Find where the given text appears and provide that cell's center as [x, y] coordinate. 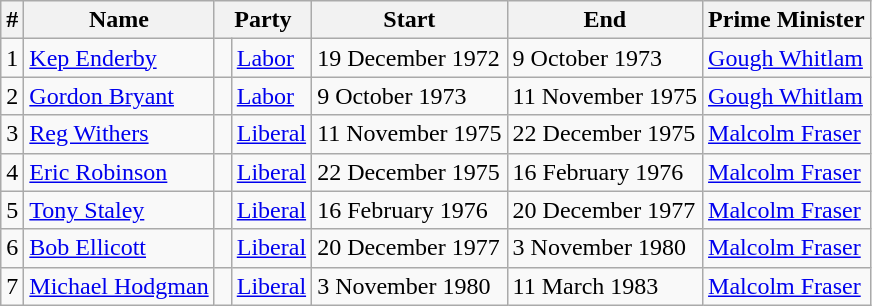
End [604, 20]
6 [12, 248]
Tony Staley [119, 210]
1 [12, 58]
Bob Ellicott [119, 248]
# [12, 20]
Eric Robinson [119, 172]
19 December 1972 [410, 58]
2 [12, 96]
Party [262, 20]
Prime Minister [787, 20]
11 March 1983 [604, 286]
Start [410, 20]
Kep Enderby [119, 58]
Gordon Bryant [119, 96]
Name [119, 20]
3 [12, 134]
4 [12, 172]
5 [12, 210]
Reg Withers [119, 134]
7 [12, 286]
Michael Hodgman [119, 286]
